Locate the cell with the specified text and output its [x, y] center coordinate. 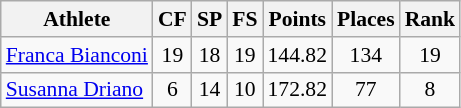
CF [172, 19]
144.82 [296, 55]
SP [210, 19]
172.82 [296, 90]
Athlete [77, 19]
10 [244, 90]
134 [366, 55]
Susanna Driano [77, 90]
6 [172, 90]
14 [210, 90]
Franca Bianconi [77, 55]
Points [296, 19]
FS [244, 19]
18 [210, 55]
77 [366, 90]
Rank [430, 19]
Places [366, 19]
8 [430, 90]
